Return [x, y] of the center of cell containing provided text 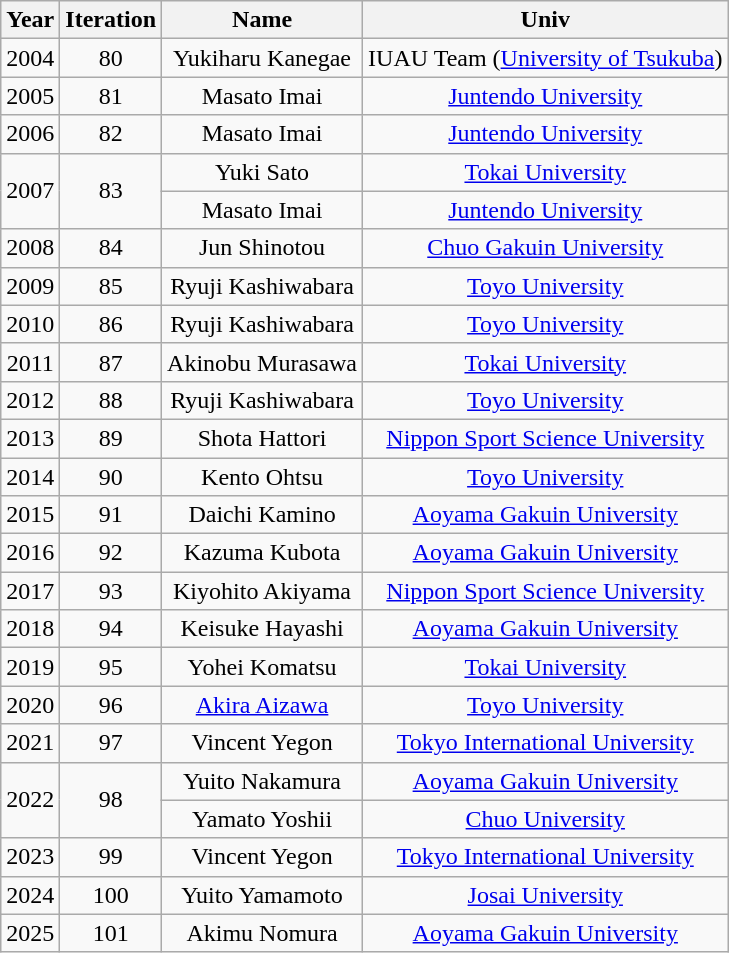
83 [111, 191]
Josai University [546, 895]
2014 [30, 477]
Yukiharu Kanegae [262, 58]
Kento Ohtsu [262, 477]
Daichi Kamino [262, 515]
Akira Aizawa [262, 705]
Akinobu Murasawa [262, 362]
94 [111, 629]
Keisuke Hayashi [262, 629]
Year [30, 20]
93 [111, 591]
2019 [30, 667]
Name [262, 20]
2005 [30, 96]
2007 [30, 191]
96 [111, 705]
Kazuma Kubota [262, 553]
99 [111, 857]
2022 [30, 800]
2021 [30, 743]
Shota Hattori [262, 438]
Yuito Nakamura [262, 781]
IUAU Team (University of Tsukuba) [546, 58]
90 [111, 477]
2015 [30, 515]
Yohei Komatsu [262, 667]
2008 [30, 248]
2010 [30, 324]
Yamato Yoshii [262, 819]
Chuo Gakuin University [546, 248]
Jun Shinotou [262, 248]
95 [111, 667]
87 [111, 362]
2017 [30, 591]
Yuito Yamamoto [262, 895]
98 [111, 800]
85 [111, 286]
Kiyohito Akiyama [262, 591]
92 [111, 553]
101 [111, 933]
2025 [30, 933]
2006 [30, 134]
Akimu Nomura [262, 933]
Chuo University [546, 819]
89 [111, 438]
2018 [30, 629]
2013 [30, 438]
82 [111, 134]
Univ [546, 20]
2016 [30, 553]
80 [111, 58]
2011 [30, 362]
Iteration [111, 20]
2024 [30, 895]
97 [111, 743]
Yuki Sato [262, 172]
86 [111, 324]
84 [111, 248]
100 [111, 895]
81 [111, 96]
2020 [30, 705]
91 [111, 515]
88 [111, 400]
2023 [30, 857]
2004 [30, 58]
2009 [30, 286]
2012 [30, 400]
